Return [X, Y] of the center of cell containing provided text 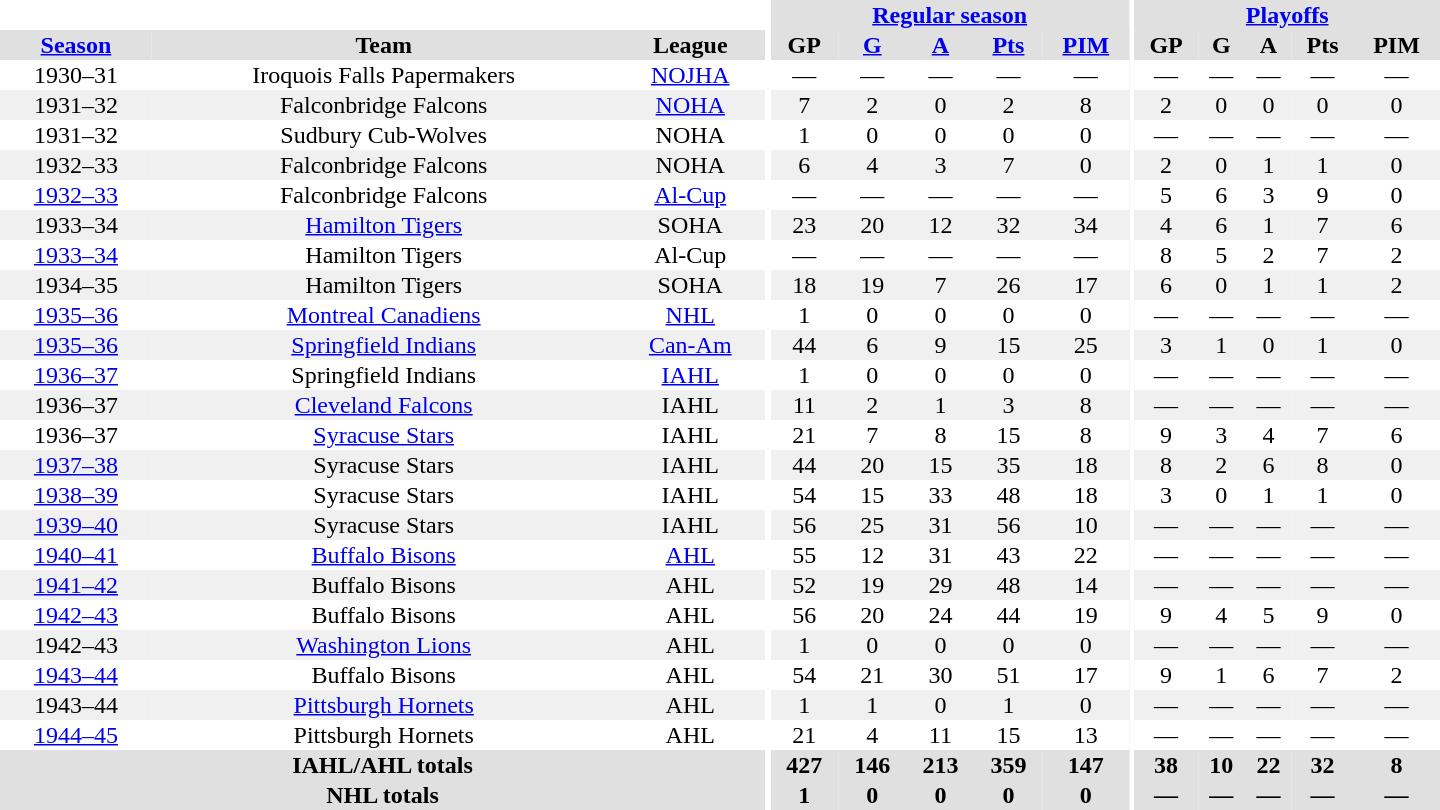
29 [940, 585]
13 [1086, 735]
34 [1086, 225]
55 [804, 555]
1934–35 [76, 285]
38 [1166, 765]
1940–41 [76, 555]
Iroquois Falls Papermakers [384, 75]
1938–39 [76, 495]
NHL [690, 315]
30 [940, 675]
1944–45 [76, 735]
Sudbury Cub-Wolves [384, 135]
Team [384, 45]
33 [940, 495]
Can-Am [690, 345]
Cleveland Falcons [384, 405]
52 [804, 585]
213 [940, 765]
NHL totals [382, 795]
43 [1008, 555]
Washington Lions [384, 645]
Season [76, 45]
Montreal Canadiens [384, 315]
14 [1086, 585]
51 [1008, 675]
26 [1008, 285]
146 [872, 765]
Regular season [950, 15]
427 [804, 765]
IAHL/AHL totals [382, 765]
1941–42 [76, 585]
NOJHA [690, 75]
359 [1008, 765]
35 [1008, 465]
23 [804, 225]
147 [1086, 765]
League [690, 45]
Playoffs [1287, 15]
24 [940, 615]
1939–40 [76, 525]
1930–31 [76, 75]
1937–38 [76, 465]
